Search for the cell housing the specified text and yield its (x, y) center coordinate. 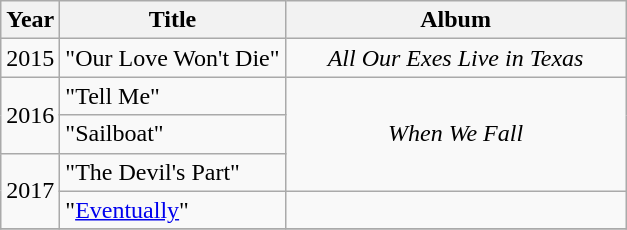
"Sailboat" (172, 134)
Album (456, 20)
2015 (30, 58)
All Our Exes Live in Texas (456, 58)
Year (30, 20)
When We Fall (456, 134)
"The Devil's Part" (172, 172)
Title (172, 20)
2016 (30, 115)
2017 (30, 191)
"Tell Me" (172, 96)
"Our Love Won't Die" (172, 58)
"Eventually" (172, 210)
